Provide the [X, Y] coordinate of the cell's center where the given text is located.  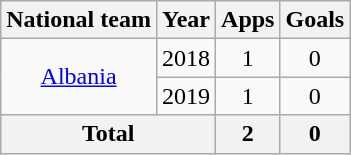
2 [248, 134]
2019 [186, 96]
Year [186, 20]
2018 [186, 58]
Apps [248, 20]
Total [108, 134]
Albania [79, 77]
Goals [315, 20]
National team [79, 20]
